Extract the (x, y) coordinate from the center of the cell holding the provided text.  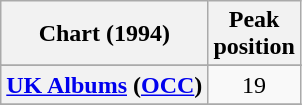
19 (254, 85)
Chart (1994) (104, 34)
UK Albums (OCC) (104, 85)
Peakposition (254, 34)
